Determine the (x, y) coordinate at the center of the cell enclosing the given text.  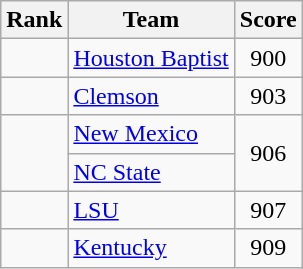
903 (268, 96)
NC State (151, 172)
909 (268, 248)
New Mexico (151, 134)
Rank (34, 20)
Clemson (151, 96)
900 (268, 58)
Houston Baptist (151, 58)
907 (268, 210)
Kentucky (151, 248)
906 (268, 153)
Team (151, 20)
LSU (151, 210)
Score (268, 20)
